Identify which cell holds the provided text, then report its (x, y) central coordinate. 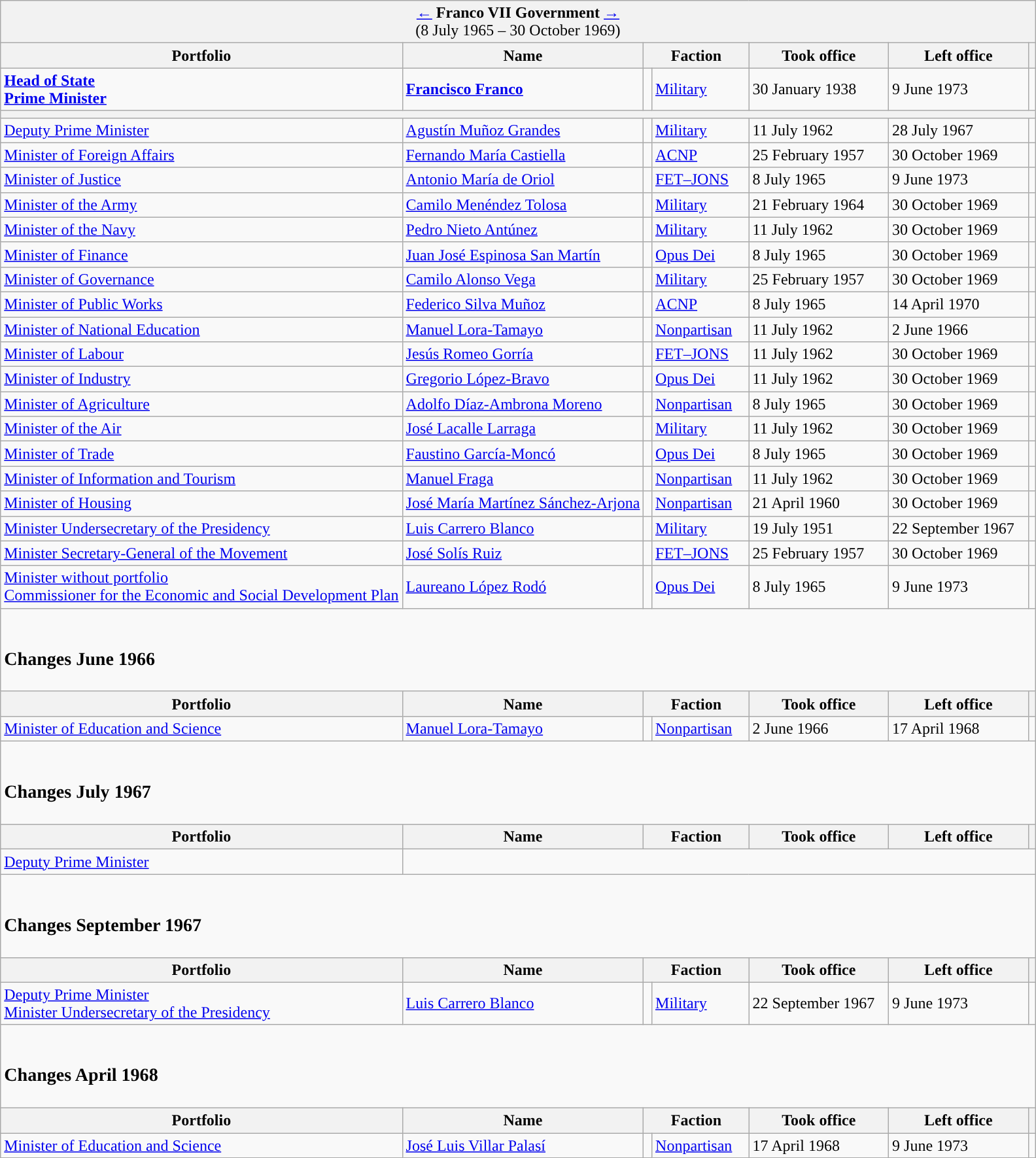
Minister of Trade (201, 454)
Francisco Franco (523, 89)
21 February 1964 (819, 205)
Minister of Finance (201, 254)
Minister Undersecretary of the Presidency (201, 528)
Head of StatePrime Minister (201, 89)
Minister of Governance (201, 279)
Minister without portfolioCommissioner for the Economic and Social Development Plan (201, 587)
Minister of National Education (201, 329)
28 July 1967 (959, 130)
Minister of Public Works (201, 304)
Minister of the Army (201, 205)
Minister of Information and Tourism (201, 479)
Deputy Prime MinisterMinister Undersecretary of the Presidency (201, 1003)
Camilo Alonso Vega (523, 279)
Federico Silva Muñoz (523, 304)
← Franco VII Government →(8 July 1965 – 30 October 1969) (518, 22)
Agustín Muñoz Grandes (523, 130)
José Lacalle Larraga (523, 429)
Changes July 1967 (518, 783)
Gregorio López-Bravo (523, 379)
Minister of the Navy (201, 230)
Pedro Nieto Antúnez (523, 230)
José Solís Ruiz (523, 553)
Antonio María de Oriol (523, 180)
Minister of Housing (201, 503)
José Luis Villar Palasí (523, 1145)
José María Martínez Sánchez-Arjona (523, 503)
Changes June 1966 (518, 650)
21 April 1960 (819, 503)
Manuel Fraga (523, 479)
Juan José Espinosa San Martín (523, 254)
19 July 1951 (819, 528)
Faustino García-Moncó (523, 454)
Jesús Romeo Gorría (523, 354)
Laureano López Rodó (523, 587)
Changes September 1967 (518, 915)
Fernando María Castiella (523, 155)
Minister of Foreign Affairs (201, 155)
Camilo Menéndez Tolosa (523, 205)
14 April 1970 (959, 304)
Minister of the Air (201, 429)
Minister of Agriculture (201, 404)
Minister of Labour (201, 354)
30 January 1938 (819, 89)
Minister Secretary-General of the Movement (201, 553)
Changes April 1968 (518, 1066)
Minister of Justice (201, 180)
Adolfo Díaz-Ambrona Moreno (523, 404)
Minister of Industry (201, 379)
